Return (x, y) of the center of cell containing provided text 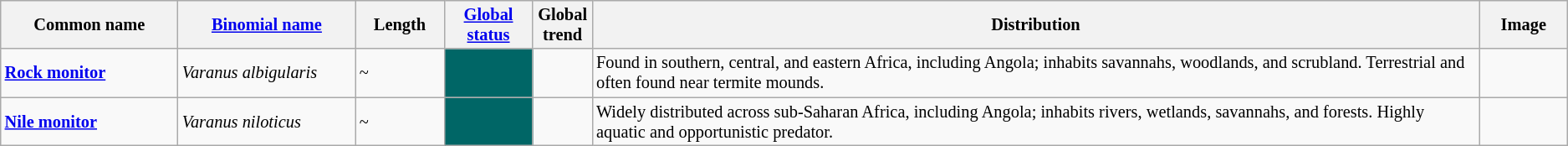
Varanus niloticus (267, 122)
Varanus albigularis (267, 73)
Nile monitor (89, 122)
Common name (89, 24)
Rock monitor (89, 73)
Binomial name (267, 24)
Length (400, 24)
Distribution (1035, 24)
Global trend (562, 24)
Image (1524, 24)
Global status (488, 24)
